From the cell containing the given text, extract its center point as [x, y] coordinate. 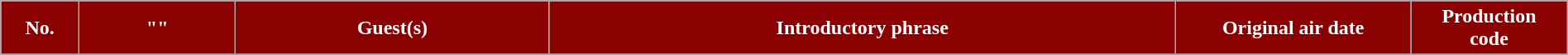
"" [157, 28]
Original air date [1293, 28]
Introductory phrase [863, 28]
Production code [1489, 28]
Guest(s) [392, 28]
No. [40, 28]
